Output the (x, y) coordinate of the center of the cell containing the given text.  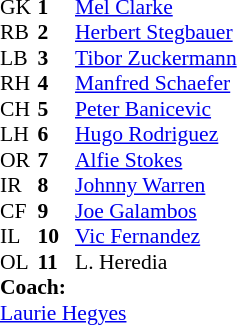
CF (19, 211)
10 (57, 237)
11 (57, 262)
6 (57, 135)
Johnny Warren (156, 185)
5 (57, 109)
2 (57, 33)
LB (19, 58)
Coach: (118, 287)
Tibor Zuckermann (156, 58)
IL (19, 237)
3 (57, 58)
Alfie Stokes (156, 160)
Herbert Stegbauer (156, 33)
8 (57, 185)
RH (19, 83)
OL (19, 262)
9 (57, 211)
Vic Fernandez (156, 237)
Joe Galambos (156, 211)
Peter Banicevic (156, 109)
4 (57, 83)
IR (19, 185)
CH (19, 109)
RB (19, 33)
Hugo Rodriguez (156, 135)
OR (19, 160)
LH (19, 135)
Manfred Schaefer (156, 83)
7 (57, 160)
L. Heredia (156, 262)
